For the text-containing cell, return its midpoint in [x, y] coordinate format. 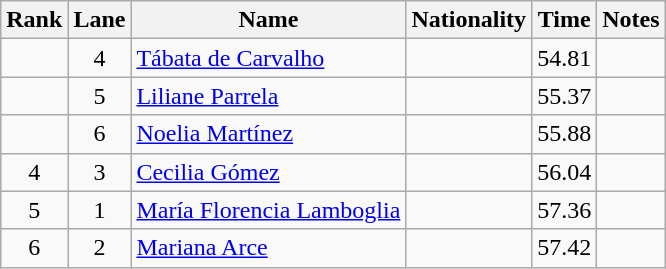
Nationality [469, 20]
Rank [34, 20]
3 [100, 172]
55.88 [564, 134]
María Florencia Lamboglia [268, 210]
1 [100, 210]
Name [268, 20]
2 [100, 248]
Liliane Parrela [268, 96]
57.36 [564, 210]
54.81 [564, 58]
57.42 [564, 248]
Time [564, 20]
Noelia Martínez [268, 134]
Mariana Arce [268, 248]
Cecilia Gómez [268, 172]
56.04 [564, 172]
Lane [100, 20]
Notes [631, 20]
Tábata de Carvalho [268, 58]
55.37 [564, 96]
